Locate the cell with the specified text and output its (x, y) center coordinate. 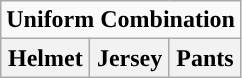
Helmet (46, 58)
Pants (204, 58)
Uniform Combination (121, 20)
Jersey (130, 58)
